Return [X, Y] of the center of cell containing provided text 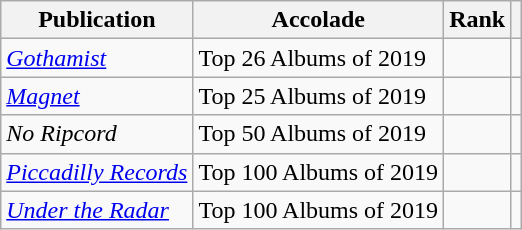
Top 50 Albums of 2019 [318, 134]
Under the Radar [97, 210]
Piccadilly Records [97, 172]
Top 26 Albums of 2019 [318, 58]
Gothamist [97, 58]
Publication [97, 20]
Rank [478, 20]
No Ripcord [97, 134]
Magnet [97, 96]
Accolade [318, 20]
Top 25 Albums of 2019 [318, 96]
